Pinpoint the cell where the given text exists, returning its [x, y] midpoint coordinate. 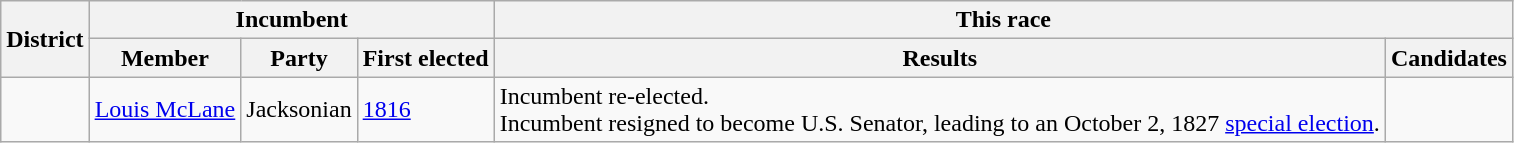
Louis McLane [165, 110]
This race [1003, 20]
Results [940, 58]
Party [299, 58]
First elected [426, 58]
1816 [426, 110]
Jacksonian [299, 110]
Incumbent re-elected.Incumbent resigned to become U.S. Senator, leading to an October 2, 1827 special election. [940, 110]
Candidates [1448, 58]
Member [165, 58]
Incumbent [292, 20]
District [45, 39]
